Return the (x, y) coordinate for the center point of the cell that contains the specified text.  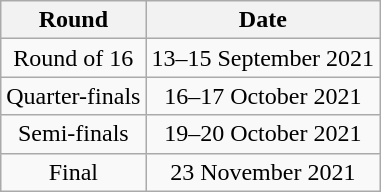
Round of 16 (74, 58)
16–17 October 2021 (263, 96)
13–15 September 2021 (263, 58)
Round (74, 20)
Final (74, 172)
Quarter-finals (74, 96)
Semi-finals (74, 134)
23 November 2021 (263, 172)
19–20 October 2021 (263, 134)
Date (263, 20)
